Pinpoint the cell where the given text exists, returning its (X, Y) midpoint coordinate. 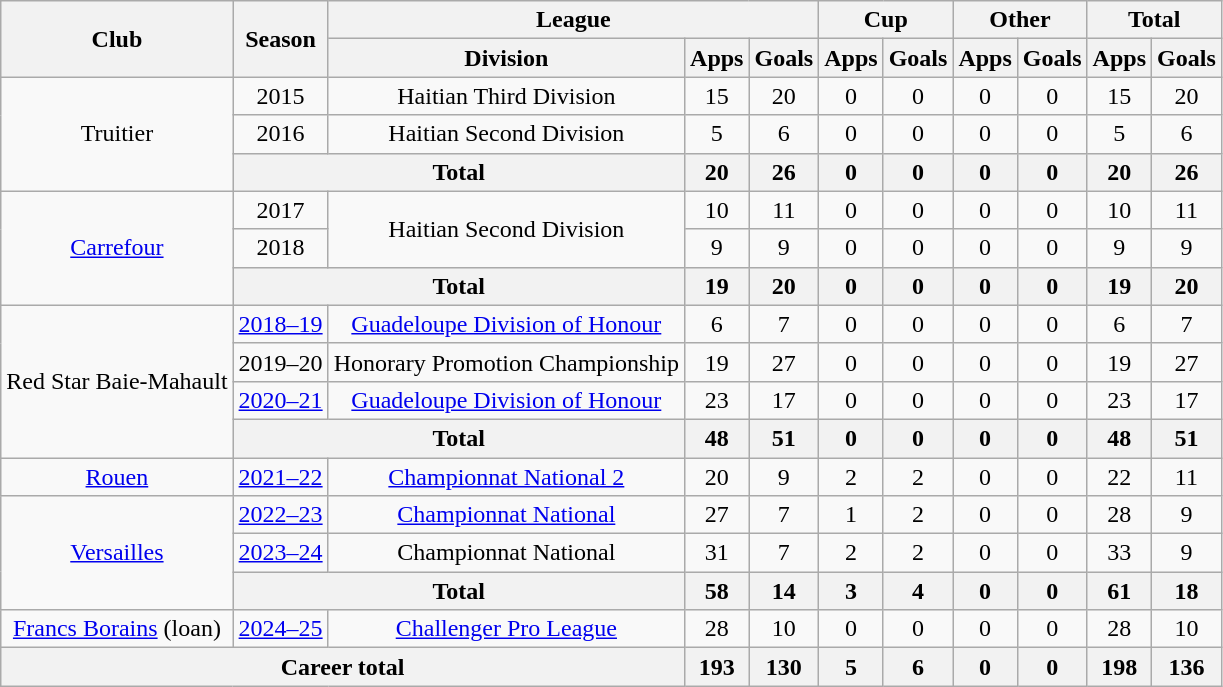
33 (1119, 553)
58 (717, 591)
Versailles (117, 553)
Truitier (117, 134)
Honorary Promotion Championship (506, 362)
130 (784, 667)
61 (1119, 591)
14 (784, 591)
2017 (280, 210)
1 (851, 515)
Career total (343, 667)
Francs Borains (loan) (117, 629)
2022–23 (280, 515)
2018–19 (280, 324)
Championnat National 2 (506, 477)
2016 (280, 134)
League (574, 20)
Haitian Third Division (506, 96)
18 (1187, 591)
4 (918, 591)
Other (1020, 20)
Rouen (117, 477)
22 (1119, 477)
Club (117, 39)
198 (1119, 667)
Cup (886, 20)
Challenger Pro League (506, 629)
136 (1187, 667)
Season (280, 39)
2020–21 (280, 400)
2015 (280, 96)
193 (717, 667)
Red Star Baie-Mahault (117, 381)
2024–25 (280, 629)
2021–22 (280, 477)
2023–24 (280, 553)
31 (717, 553)
Carrefour (117, 248)
Division (506, 58)
2019–20 (280, 362)
2018 (280, 248)
3 (851, 591)
